Detect which cell encompasses the target text, then output its [x, y] center coordinate. 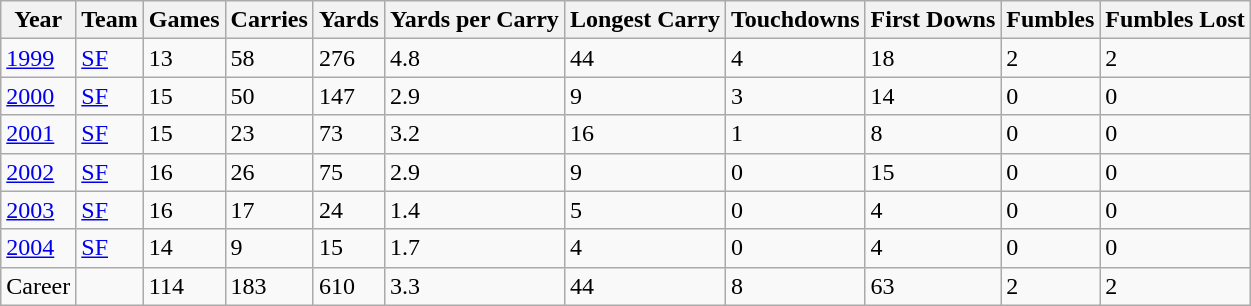
63 [933, 286]
17 [269, 210]
147 [348, 96]
276 [348, 58]
Year [38, 20]
Career [38, 286]
Yards per Carry [474, 20]
1999 [38, 58]
18 [933, 58]
First Downs [933, 20]
3.2 [474, 134]
1 [795, 134]
Longest Carry [644, 20]
610 [348, 286]
2000 [38, 96]
Fumbles Lost [1175, 20]
75 [348, 172]
Team [110, 20]
58 [269, 58]
1.7 [474, 248]
183 [269, 286]
Carries [269, 20]
4.8 [474, 58]
Touchdowns [795, 20]
2002 [38, 172]
3.3 [474, 286]
Games [184, 20]
5 [644, 210]
23 [269, 134]
2001 [38, 134]
2003 [38, 210]
24 [348, 210]
73 [348, 134]
50 [269, 96]
2004 [38, 248]
13 [184, 58]
Fumbles [1050, 20]
114 [184, 286]
Yards [348, 20]
26 [269, 172]
1.4 [474, 210]
3 [795, 96]
